Search for the cell housing the specified text and yield its [X, Y] center coordinate. 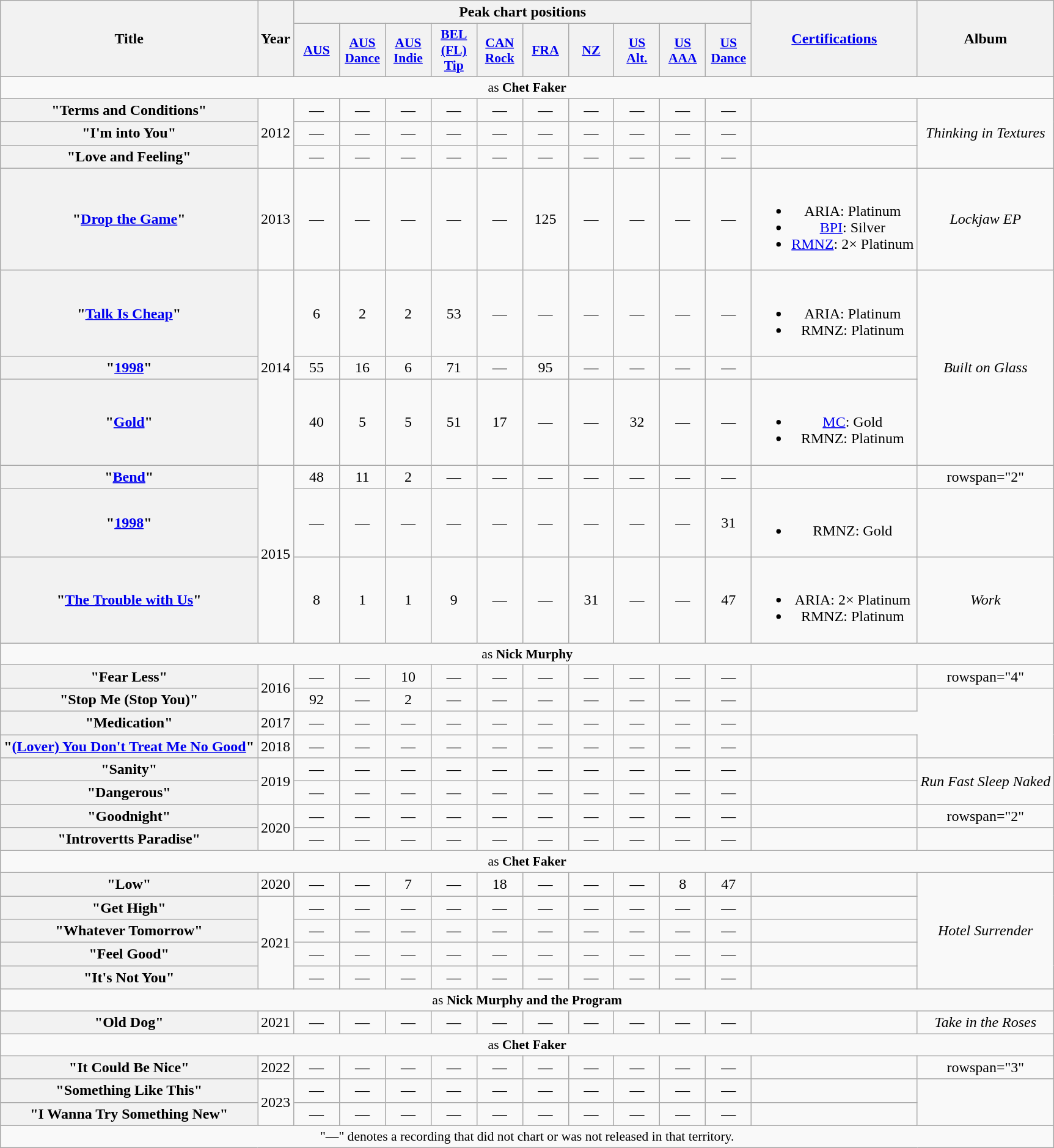
2016 [276, 688]
BEL(FL)Tip [453, 50]
Title [130, 39]
AUSIndie [408, 50]
"Goodnight" [130, 816]
18 [500, 884]
2014 [276, 367]
Hotel Surrender [986, 930]
Built on Glass [986, 367]
48 [317, 476]
ARIA: PlatinumRMNZ: Platinum [835, 313]
ARIA: PlatinumBPI: SilverRMNZ: 2× Platinum [835, 219]
11 [363, 476]
10 [408, 676]
51 [453, 422]
Run Fast Sleep Naked [986, 781]
Peak chart positions [523, 12]
"Love and Feeling" [130, 156]
Year [276, 39]
MC: GoldRMNZ: Platinum [835, 422]
"Stop Me (Stop You)" [130, 699]
Album [986, 39]
Take in the Roses [986, 1022]
RMNZ: Gold [835, 523]
17 [500, 422]
53 [453, 313]
rowspan="4" [986, 676]
Thinking in Textures [986, 133]
"Introvertts Paradise" [130, 839]
US AAA [683, 50]
16 [363, 367]
Certifications [835, 39]
"Gold" [130, 422]
"Drop the Game" [130, 219]
95 [545, 367]
71 [453, 367]
"Fear Less" [130, 676]
"—" denotes a recording that did not chart or was not released in that territory. [527, 1136]
AUSDance [363, 50]
"Get High" [130, 908]
9 [453, 600]
"Something Like This" [130, 1091]
USAlt. [637, 50]
2018 [276, 746]
"Bend" [130, 476]
Lockjaw EP [986, 219]
2022 [276, 1067]
ARIA: 2× PlatinumRMNZ: Platinum [835, 600]
"Low" [130, 884]
2023 [276, 1102]
"The Trouble with Us" [130, 600]
"It Could Be Nice" [130, 1067]
32 [637, 422]
AUS [317, 50]
7 [408, 884]
"It's Not You" [130, 977]
2012 [276, 133]
40 [317, 422]
USDance [728, 50]
2019 [276, 781]
125 [545, 219]
"I'm into You" [130, 133]
NZ [591, 50]
"I Wanna Try Something New" [130, 1114]
"Talk Is Cheap" [130, 313]
FRA [545, 50]
"Terms and Conditions" [130, 110]
"Dangerous" [130, 793]
2013 [276, 219]
55 [317, 367]
"Medication" [130, 723]
rowspan="3" [986, 1067]
"Whatever Tomorrow" [130, 931]
"(Lover) You Don't Treat Me No Good" [130, 746]
2017 [276, 723]
92 [317, 699]
"Sanity" [130, 770]
2015 [276, 554]
"Old Dog" [130, 1022]
as Nick Murphy and the Program [527, 1000]
Work [986, 600]
CANRock [500, 50]
as Nick Murphy [527, 654]
"Feel Good" [130, 954]
